Extract the (X, Y) coordinate from the center of the cell holding the provided text.  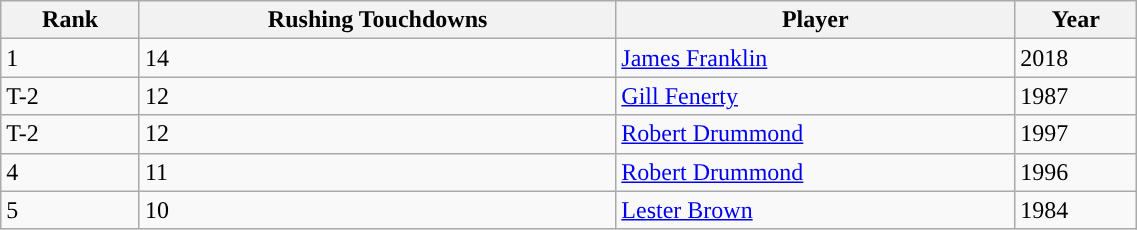
Rank (70, 20)
Lester Brown (816, 210)
Player (816, 20)
5 (70, 210)
4 (70, 172)
James Franklin (816, 58)
2018 (1076, 58)
1 (70, 58)
Year (1076, 20)
1997 (1076, 134)
Gill Fenerty (816, 96)
1987 (1076, 96)
Rushing Touchdowns (377, 20)
10 (377, 210)
14 (377, 58)
1996 (1076, 172)
11 (377, 172)
1984 (1076, 210)
